Find where the given text appears and provide that cell's center as [x, y] coordinate. 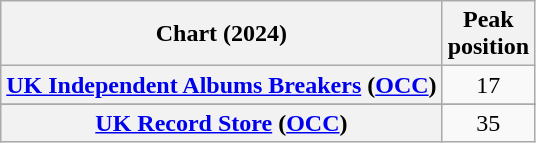
UK Record Store (OCC) [222, 123]
17 [488, 85]
UK Independent Albums Breakers (OCC) [222, 85]
Chart (2024) [222, 34]
35 [488, 123]
Peakposition [488, 34]
